Extract the (X, Y) coordinate from the center of the cell holding the provided text.  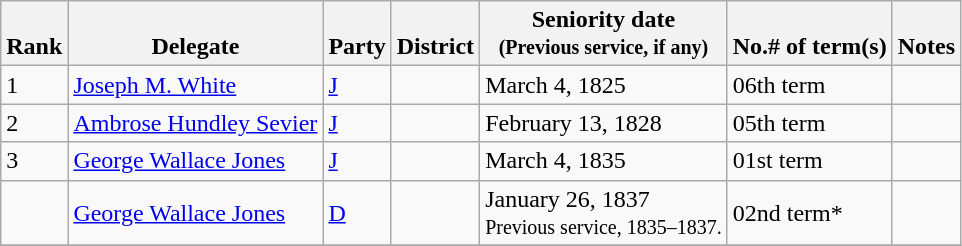
Rank (34, 34)
02nd term* (810, 212)
1 (34, 85)
Seniority date(Previous service, if any) (604, 34)
District (435, 34)
No.# of term(s) (810, 34)
2 (34, 123)
01st term (810, 161)
06th term (810, 85)
Delegate (196, 34)
March 4, 1835 (604, 161)
February 13, 1828 (604, 123)
D (357, 212)
3 (34, 161)
January 26, 1837Previous service, 1835–1837. (604, 212)
Party (357, 34)
March 4, 1825 (604, 85)
Joseph M. White (196, 85)
05th term (810, 123)
Ambrose Hundley Sevier (196, 123)
Notes (926, 34)
